Determine the (X, Y) coordinate at the center of the cell enclosing the given text.  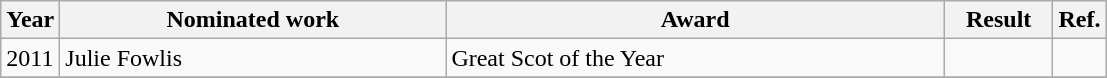
Result (998, 20)
Julie Fowlis (253, 58)
Award (696, 20)
2011 (30, 58)
Great Scot of the Year (696, 58)
Nominated work (253, 20)
Ref. (1080, 20)
Year (30, 20)
